Search for the cell housing the specified text and yield its (x, y) center coordinate. 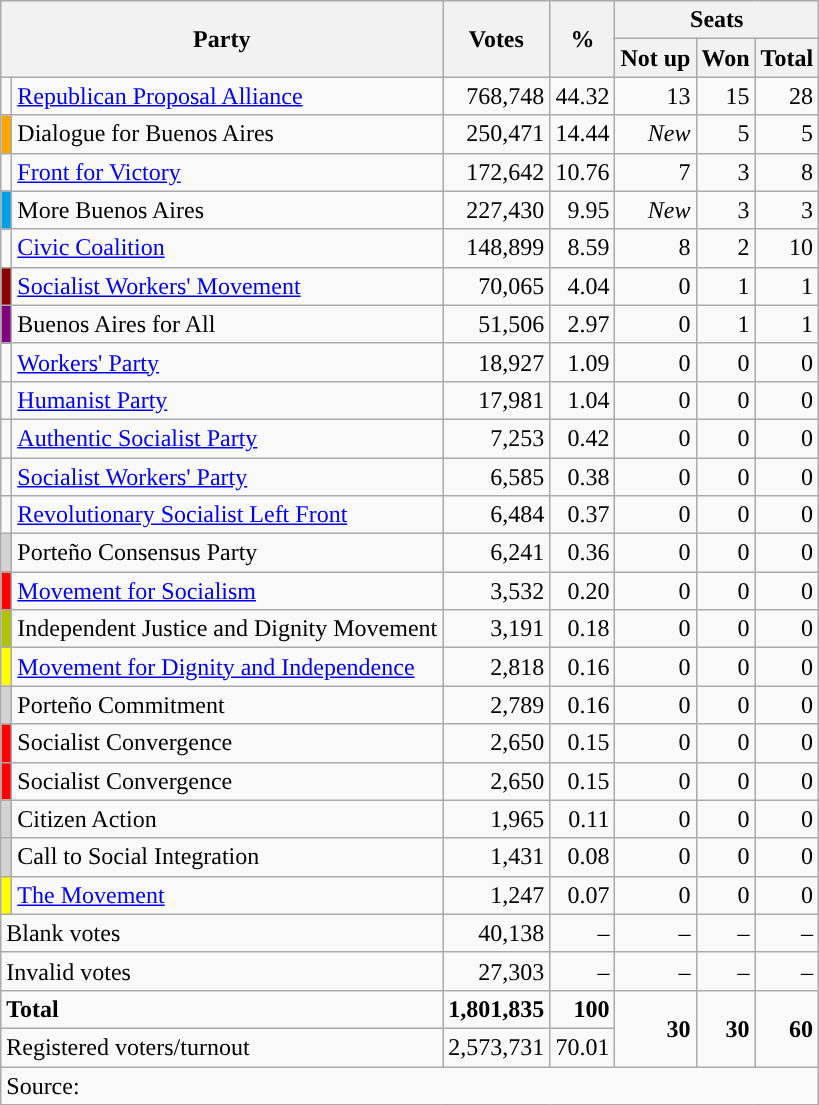
Citizen Action (228, 819)
1,801,835 (496, 1009)
227,430 (496, 210)
Party (222, 39)
% (582, 39)
Votes (496, 39)
Movement for Dignity and Independence (228, 667)
2,573,731 (496, 1047)
0.11 (582, 819)
Civic Coalition (228, 248)
27,303 (496, 971)
4.04 (582, 286)
250,471 (496, 134)
51,506 (496, 324)
28 (787, 96)
100 (582, 1009)
1.09 (582, 362)
1,431 (496, 857)
0.36 (582, 553)
17,981 (496, 400)
0.18 (582, 629)
Seats (717, 20)
2,789 (496, 705)
Independent Justice and Dignity Movement (228, 629)
148,899 (496, 248)
Front for Victory (228, 172)
Socialist Workers' Movement (228, 286)
0.08 (582, 857)
More Buenos Aires (228, 210)
Porteño Commitment (228, 705)
2 (726, 248)
Dialogue for Buenos Aires (228, 134)
0.42 (582, 438)
18,927 (496, 362)
Buenos Aires for All (228, 324)
Registered voters/turnout (222, 1047)
70,065 (496, 286)
Blank votes (222, 933)
44.32 (582, 96)
70.01 (582, 1047)
2,818 (496, 667)
1,965 (496, 819)
7,253 (496, 438)
8.59 (582, 248)
40,138 (496, 933)
6,484 (496, 515)
Workers' Party (228, 362)
0.20 (582, 591)
13 (656, 96)
7 (656, 172)
0.07 (582, 895)
15 (726, 96)
10 (787, 248)
Authentic Socialist Party (228, 438)
3,191 (496, 629)
Socialist Workers' Party (228, 477)
Humanist Party (228, 400)
0.37 (582, 515)
6,585 (496, 477)
Movement for Socialism (228, 591)
60 (787, 1028)
768,748 (496, 96)
3,532 (496, 591)
Source: (410, 1085)
Won (726, 58)
Not up (656, 58)
Porteño Consensus Party (228, 553)
0.38 (582, 477)
Revolutionary Socialist Left Front (228, 515)
2.97 (582, 324)
14.44 (582, 134)
10.76 (582, 172)
1.04 (582, 400)
Invalid votes (222, 971)
Republican Proposal Alliance (228, 96)
1,247 (496, 895)
9.95 (582, 210)
6,241 (496, 553)
The Movement (228, 895)
172,642 (496, 172)
Call to Social Integration (228, 857)
